Extract the (X, Y) coordinate from the center of the cell holding the provided text.  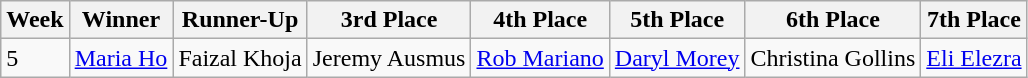
Winner (121, 20)
4th Place (540, 20)
Maria Ho (121, 58)
6th Place (833, 20)
7th Place (974, 20)
Jeremy Ausmus (389, 58)
Daryl Morey (677, 58)
Week (35, 20)
Rob Mariano (540, 58)
5 (35, 58)
Faizal Khoja (240, 58)
5th Place (677, 20)
3rd Place (389, 20)
Eli Elezra (974, 58)
Runner-Up (240, 20)
Christina Gollins (833, 58)
